From the cell containing the given text, extract its center point as [x, y] coordinate. 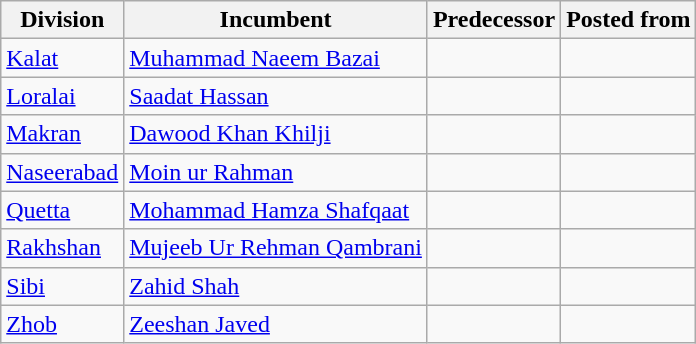
Zhob [62, 324]
Mujeeb Ur Rehman Qambrani [276, 248]
Incumbent [276, 20]
Rakhshan [62, 248]
Posted from [628, 20]
Loralai [62, 96]
Kalat [62, 58]
Quetta [62, 210]
Moin ur Rahman [276, 172]
Predecessor [494, 20]
Muhammad Naeem Bazai [276, 58]
Saadat Hassan [276, 96]
Mohammad Hamza Shafqaat [276, 210]
Makran [62, 134]
Dawood Khan Khilji [276, 134]
Division [62, 20]
Zahid Shah [276, 286]
Naseerabad [62, 172]
Sibi [62, 286]
Zeeshan Javed [276, 324]
